Search for the cell housing the specified text and yield its [x, y] center coordinate. 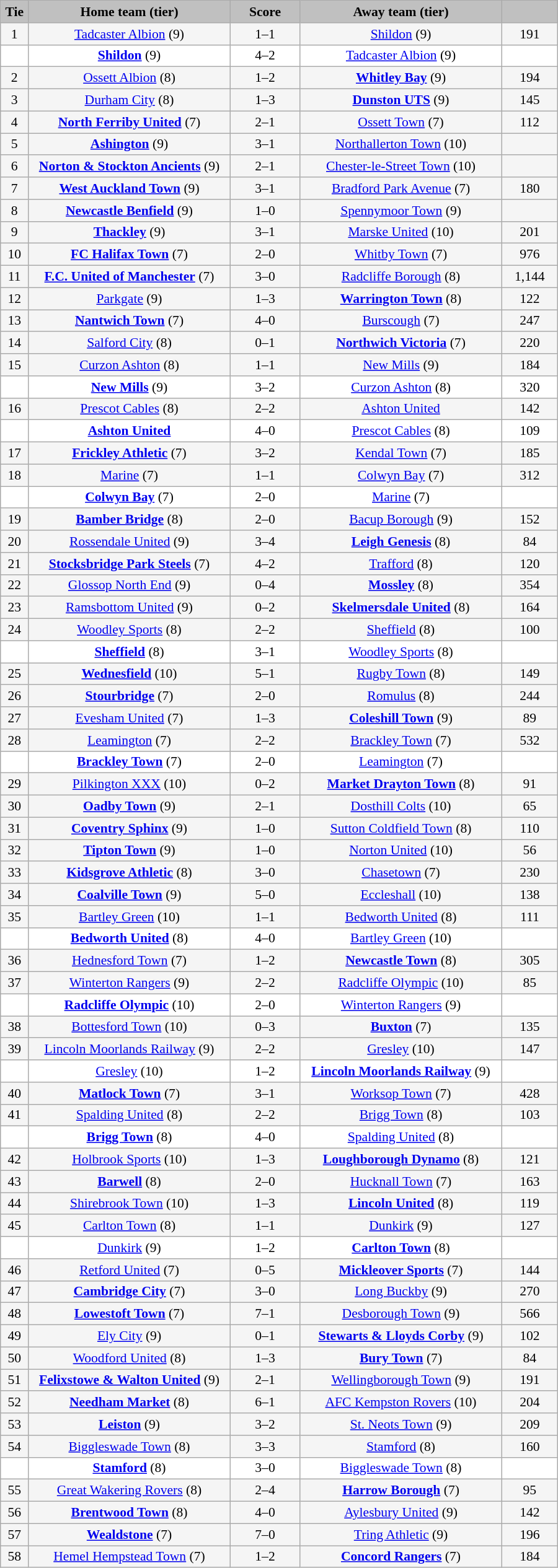
2 [15, 78]
57 [15, 1535]
21 [15, 564]
Stocksbridge Park Steels (7) [130, 564]
Long Buckby (9) [401, 1292]
230 [529, 873]
33 [15, 873]
Evesham United (7) [130, 718]
180 [529, 188]
Shirebrook Town (10) [130, 1204]
Away team (tier) [401, 12]
Harrow Borough (7) [401, 1491]
20 [15, 541]
Frickley Athletic (7) [130, 453]
270 [529, 1292]
Newcastle Benfield (9) [130, 211]
3 [15, 100]
305 [529, 961]
Retford United (7) [130, 1270]
Marske United (10) [401, 232]
152 [529, 520]
48 [15, 1314]
103 [529, 1115]
15 [15, 365]
North Ferriby United (7) [130, 122]
40 [15, 1093]
Chasetown (7) [401, 873]
Concord Rangers (7) [401, 1557]
Pilkington XXX (10) [130, 784]
38 [15, 1027]
Barwell (8) [130, 1181]
F.C. United of Manchester (7) [130, 277]
354 [529, 585]
Mossley (8) [401, 585]
25 [15, 674]
Lowestoft Town (7) [130, 1314]
4 [15, 122]
320 [529, 387]
West Auckland Town (9) [130, 188]
22 [15, 585]
201 [529, 232]
144 [529, 1270]
244 [529, 696]
65 [529, 807]
185 [529, 453]
312 [529, 475]
Worksop Town (7) [401, 1093]
35 [15, 917]
0–5 [265, 1270]
138 [529, 895]
247 [529, 321]
566 [529, 1314]
Nantwich Town (7) [130, 321]
53 [15, 1424]
Thackley (9) [130, 232]
Felixstowe & Walton United (9) [130, 1380]
28 [15, 740]
32 [15, 851]
Matlock Town (7) [130, 1093]
194 [529, 78]
49 [15, 1336]
Hemel Hempstead Town (7) [130, 1557]
7 [15, 188]
2–4 [265, 1491]
Cambridge City (7) [130, 1292]
39 [15, 1049]
54 [15, 1447]
121 [529, 1160]
Great Wakering Rovers (8) [130, 1491]
Ashington (9) [130, 144]
Romulus (8) [401, 696]
34 [15, 895]
204 [529, 1403]
120 [529, 564]
37 [15, 983]
Bacup Borough (9) [401, 520]
Oadby Town (9) [130, 807]
Dosthill Colts (10) [401, 807]
Norton United (10) [401, 851]
Market Drayton Town (8) [401, 784]
Stewarts & Lloyds Corby (9) [401, 1336]
47 [15, 1292]
12 [15, 299]
Mickleover Sports (7) [401, 1270]
Lincoln United (8) [401, 1204]
Needham Market (8) [130, 1403]
23 [15, 608]
Woodford United (8) [130, 1358]
112 [529, 122]
Tring Athletic (9) [401, 1535]
AFC Kempston Rovers (10) [401, 1403]
45 [15, 1226]
Hednesford Town (7) [130, 961]
Wednesfield (10) [130, 674]
Brentwood Town (8) [130, 1513]
Warrington Town (8) [401, 299]
Bamber Bridge (8) [130, 520]
17 [15, 453]
Radcliffe Borough (8) [401, 277]
Stourbridge (7) [130, 696]
Northwich Victoria (7) [401, 343]
Norton & Stockton Ancients (9) [130, 167]
Aylesbury United (9) [401, 1513]
Rossendale United (9) [130, 541]
3–3 [265, 1447]
95 [529, 1491]
Ossett Albion (8) [130, 78]
Dunston UTS (9) [401, 100]
532 [529, 740]
Ramsbottom United (9) [130, 608]
27 [15, 718]
6 [15, 167]
160 [529, 1447]
Chester-le-Street Town (10) [401, 167]
100 [529, 630]
43 [15, 1181]
85 [529, 983]
Holbrook Sports (10) [130, 1160]
109 [529, 431]
14 [15, 343]
1 [15, 34]
Bradford Park Avenue (7) [401, 188]
Wealdstone (7) [130, 1535]
24 [15, 630]
1,144 [529, 277]
52 [15, 1403]
50 [15, 1358]
Newcastle Town (8) [401, 961]
31 [15, 828]
58 [15, 1557]
135 [529, 1027]
145 [529, 100]
Bury Town (7) [401, 1358]
976 [529, 255]
91 [529, 784]
Coalville Town (9) [130, 895]
111 [529, 917]
Home team (tier) [130, 12]
Tipton Town (9) [130, 851]
Wellingborough Town (9) [401, 1380]
127 [529, 1226]
St. Neots Town (9) [401, 1424]
Sutton Coldfield Town (8) [401, 828]
Leiston (9) [130, 1424]
FC Halifax Town (7) [130, 255]
Northallerton Town (10) [401, 144]
46 [15, 1270]
Coleshill Town (9) [401, 718]
29 [15, 784]
26 [15, 696]
8 [15, 211]
149 [529, 674]
13 [15, 321]
Buxton (7) [401, 1027]
Kidsgrove Athletic (8) [130, 873]
428 [529, 1093]
220 [529, 343]
42 [15, 1160]
Durham City (8) [130, 100]
Whitby Town (7) [401, 255]
44 [15, 1204]
Skelmersdale United (8) [401, 608]
Ely City (9) [130, 1336]
196 [529, 1535]
36 [15, 961]
Leigh Genesis (8) [401, 541]
Parkgate (9) [130, 299]
Burscough (7) [401, 321]
55 [15, 1491]
Spennymoor Town (9) [401, 211]
Loughborough Dynamo (8) [401, 1160]
51 [15, 1380]
122 [529, 299]
0–3 [265, 1027]
5 [15, 144]
164 [529, 608]
Ossett Town (7) [401, 122]
16 [15, 409]
209 [529, 1424]
Rugby Town (8) [401, 674]
7–0 [265, 1535]
7–1 [265, 1314]
6–1 [265, 1403]
Coventry Sphinx (9) [130, 828]
Hucknall Town (7) [401, 1181]
110 [529, 828]
Salford City (8) [130, 343]
9 [15, 232]
Desborough Town (9) [401, 1314]
41 [15, 1115]
Kendal Town (7) [401, 453]
11 [15, 277]
30 [15, 807]
5–1 [265, 674]
0–4 [265, 585]
119 [529, 1204]
19 [15, 520]
18 [15, 475]
163 [529, 1181]
Score [265, 12]
Glossop North End (9) [130, 585]
147 [529, 1049]
3–4 [265, 541]
Trafford (8) [401, 564]
Bottesford Town (10) [130, 1027]
10 [15, 255]
Eccleshall (10) [401, 895]
Tie [15, 12]
89 [529, 718]
102 [529, 1336]
Whitley Bay (9) [401, 78]
5–0 [265, 895]
